Capture the cell that displays the provided text and extract its (x, y) central coordinate. 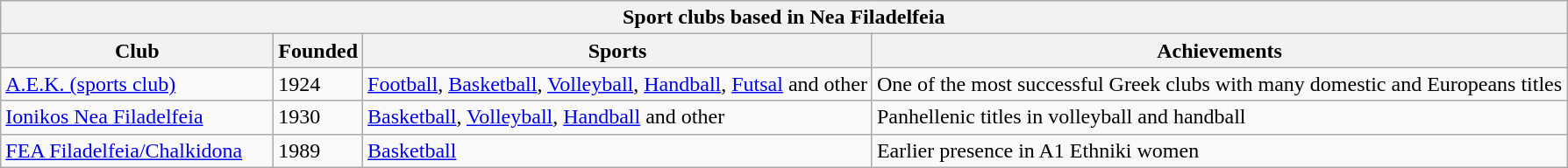
FEA Filadelfeia/Chalkidona (137, 150)
One of the most successful Greek clubs with many domestic and Europeans titles (1219, 84)
Basketball (617, 150)
1930 (318, 117)
1989 (318, 150)
Founded (318, 51)
Sport clubs based in Nea Filadelfeia (784, 17)
1924 (318, 84)
Panhellenic titles in volleyball and handball (1219, 117)
Sports (617, 51)
A.E.K. (sports club) (137, 84)
Earlier presence in A1 Ethniki women (1219, 150)
Club (137, 51)
Ionikos Nea Filadelfeia (137, 117)
Achievements (1219, 51)
Basketball, Volleyball, Handball and other (617, 117)
Football, Basketball, Volleyball, Handball, Futsal and other (617, 84)
